Find where the given text appears and provide that cell's center as (X, Y) coordinate. 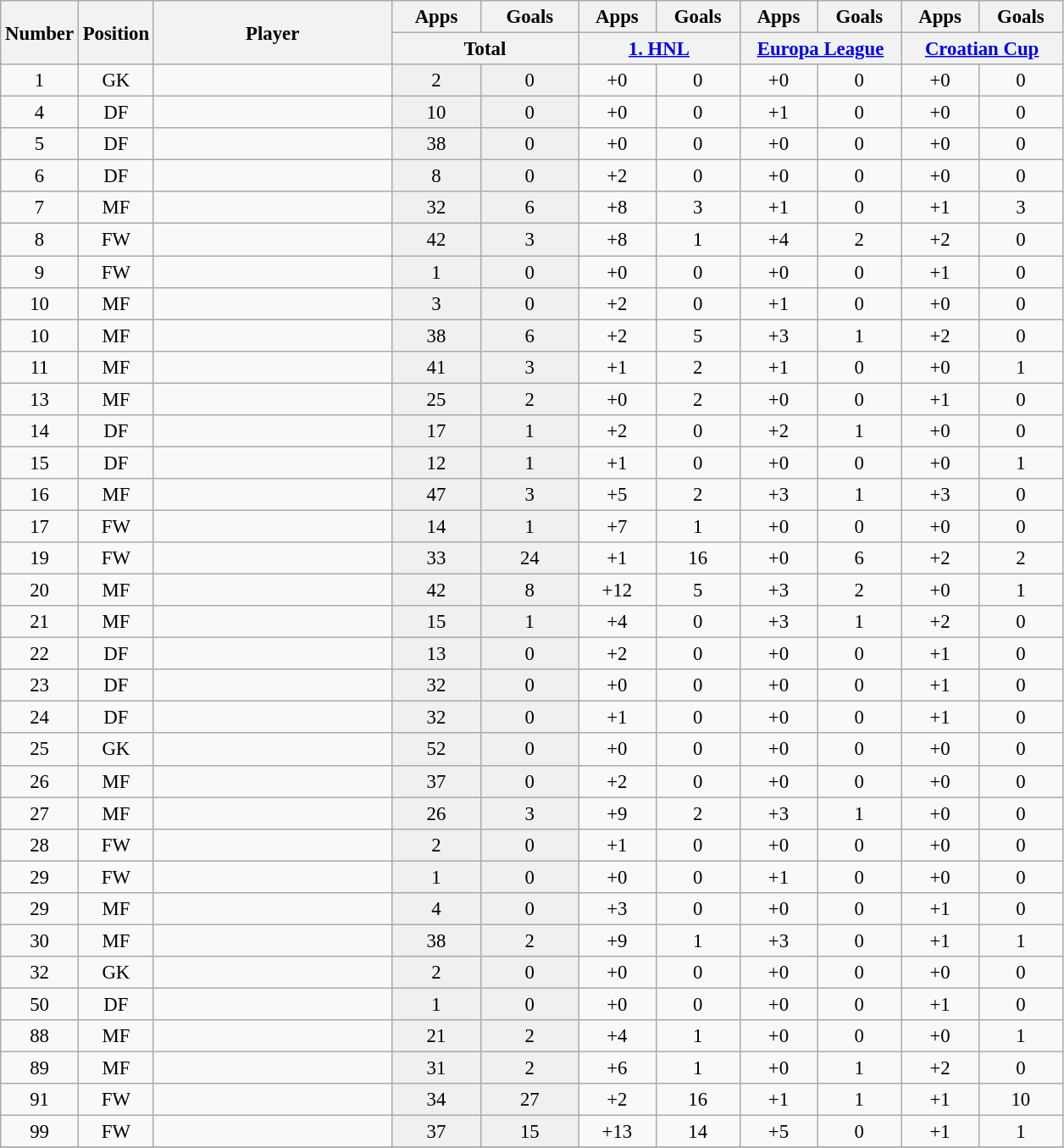
1. HNL (659, 49)
30 (40, 940)
+6 (618, 1068)
Total (485, 49)
12 (436, 463)
88 (40, 1036)
+13 (618, 1132)
91 (40, 1100)
20 (40, 591)
Croatian Cup (983, 49)
89 (40, 1068)
47 (436, 495)
+7 (618, 526)
99 (40, 1132)
+12 (618, 591)
Europa League (820, 49)
31 (436, 1068)
23 (40, 685)
52 (436, 750)
9 (40, 272)
33 (436, 558)
28 (40, 845)
Position (115, 32)
34 (436, 1100)
Number (40, 32)
22 (40, 654)
11 (40, 367)
19 (40, 558)
50 (40, 1004)
41 (436, 367)
Player (273, 32)
7 (40, 208)
